Detect which cell encompasses the target text, then output its [x, y] center coordinate. 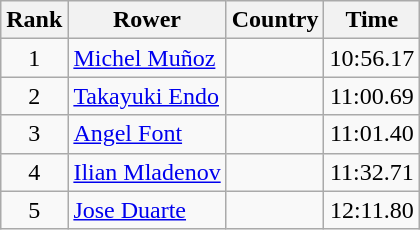
Time [372, 20]
1 [34, 58]
11:32.71 [372, 172]
5 [34, 210]
Country [275, 20]
11:00.69 [372, 96]
Michel Muñoz [147, 58]
Angel Font [147, 134]
12:11.80 [372, 210]
11:01.40 [372, 134]
Rank [34, 20]
Rower [147, 20]
3 [34, 134]
Jose Duarte [147, 210]
2 [34, 96]
Takayuki Endo [147, 96]
Ilian Mladenov [147, 172]
10:56.17 [372, 58]
4 [34, 172]
